Pinpoint the cell where the given text exists, returning its [x, y] midpoint coordinate. 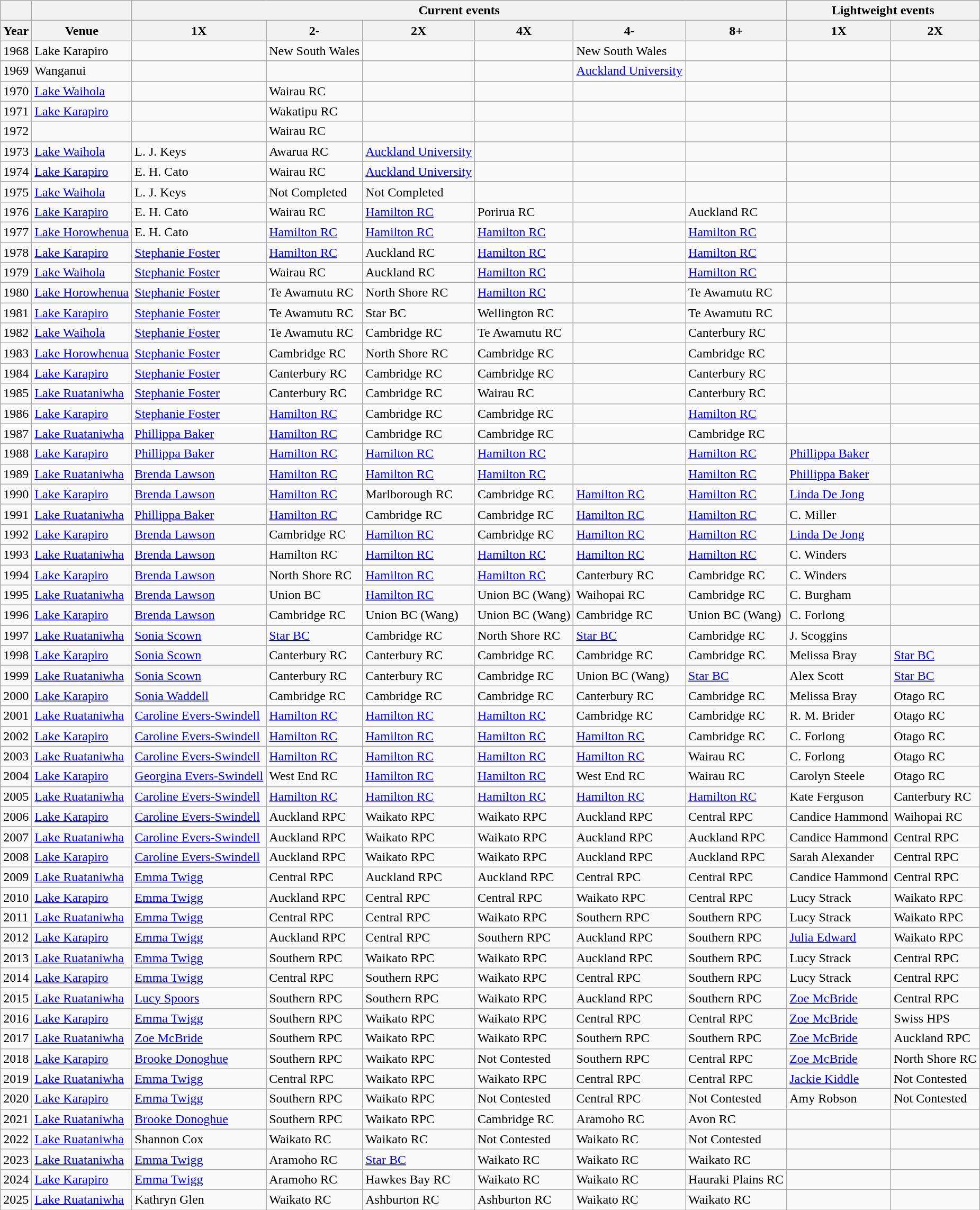
2020 [16, 1099]
Wakatipu RC [314, 111]
Wellington RC [524, 313]
2010 [16, 898]
1968 [16, 51]
1974 [16, 172]
2018 [16, 1059]
2023 [16, 1159]
1972 [16, 131]
Hawkes Bay RC [419, 1179]
1983 [16, 353]
1990 [16, 494]
1992 [16, 534]
2008 [16, 857]
1998 [16, 656]
1977 [16, 232]
1980 [16, 293]
Georgina Evers-Swindell [199, 776]
1987 [16, 434]
1973 [16, 151]
1986 [16, 414]
Sonia Waddell [199, 696]
1969 [16, 71]
Alex Scott [839, 676]
1978 [16, 253]
1993 [16, 554]
2013 [16, 958]
1982 [16, 333]
1994 [16, 575]
Wanganui [82, 71]
1981 [16, 313]
Year [16, 31]
Avon RC [736, 1119]
Jackie Kiddle [839, 1079]
2001 [16, 716]
Union BC [314, 595]
R. M. Brider [839, 716]
Carolyn Steele [839, 776]
1970 [16, 91]
C. Miller [839, 514]
2019 [16, 1079]
2004 [16, 776]
2017 [16, 1038]
1979 [16, 273]
Julia Edward [839, 938]
2012 [16, 938]
Swiss HPS [935, 1018]
Lightweight events [883, 11]
8+ [736, 31]
2025 [16, 1199]
Lucy Spoors [199, 998]
2002 [16, 736]
Shannon Cox [199, 1139]
2- [314, 31]
Kathryn Glen [199, 1199]
1991 [16, 514]
2007 [16, 837]
1988 [16, 454]
2021 [16, 1119]
2015 [16, 998]
2011 [16, 918]
Marlborough RC [419, 494]
2003 [16, 756]
Sarah Alexander [839, 857]
C. Burgham [839, 595]
1999 [16, 676]
Kate Ferguson [839, 796]
2006 [16, 817]
Amy Robson [839, 1099]
Porirua RC [524, 212]
Venue [82, 31]
2000 [16, 696]
2024 [16, 1179]
2022 [16, 1139]
1995 [16, 595]
4X [524, 31]
1996 [16, 615]
4- [630, 31]
2009 [16, 877]
2016 [16, 1018]
1984 [16, 373]
2014 [16, 978]
Current events [460, 11]
J. Scoggins [839, 635]
Awarua RC [314, 151]
1985 [16, 393]
1971 [16, 111]
1975 [16, 192]
1976 [16, 212]
1997 [16, 635]
1989 [16, 474]
2005 [16, 796]
Hauraki Plains RC [736, 1179]
